Search for the cell housing the specified text and yield its (X, Y) center coordinate. 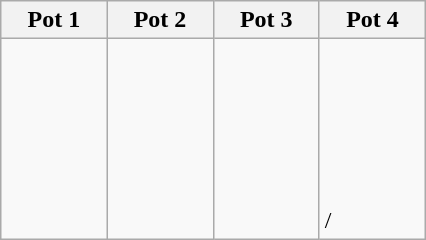
Pot 1 (54, 20)
Pot 2 (160, 20)
Pot 3 (266, 20)
Pot 4 (372, 20)
/ (372, 139)
